Return the [X, Y] coordinate for the center point of the cell that contains the specified text.  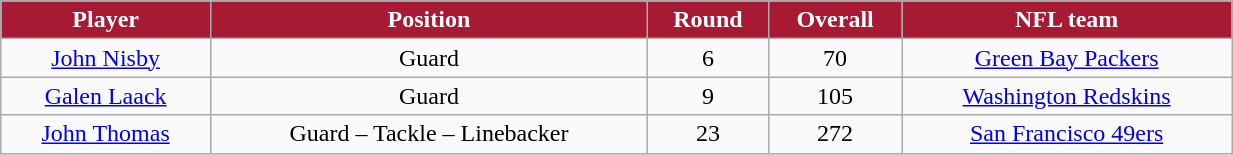
Round [708, 20]
John Thomas [106, 134]
9 [708, 96]
Position [428, 20]
6 [708, 58]
San Francisco 49ers [1067, 134]
John Nisby [106, 58]
NFL team [1067, 20]
Green Bay Packers [1067, 58]
23 [708, 134]
Overall [836, 20]
Washington Redskins [1067, 96]
Galen Laack [106, 96]
Guard – Tackle – Linebacker [428, 134]
70 [836, 58]
105 [836, 96]
272 [836, 134]
Player [106, 20]
